Identify which cell holds the provided text, then report its (X, Y) central coordinate. 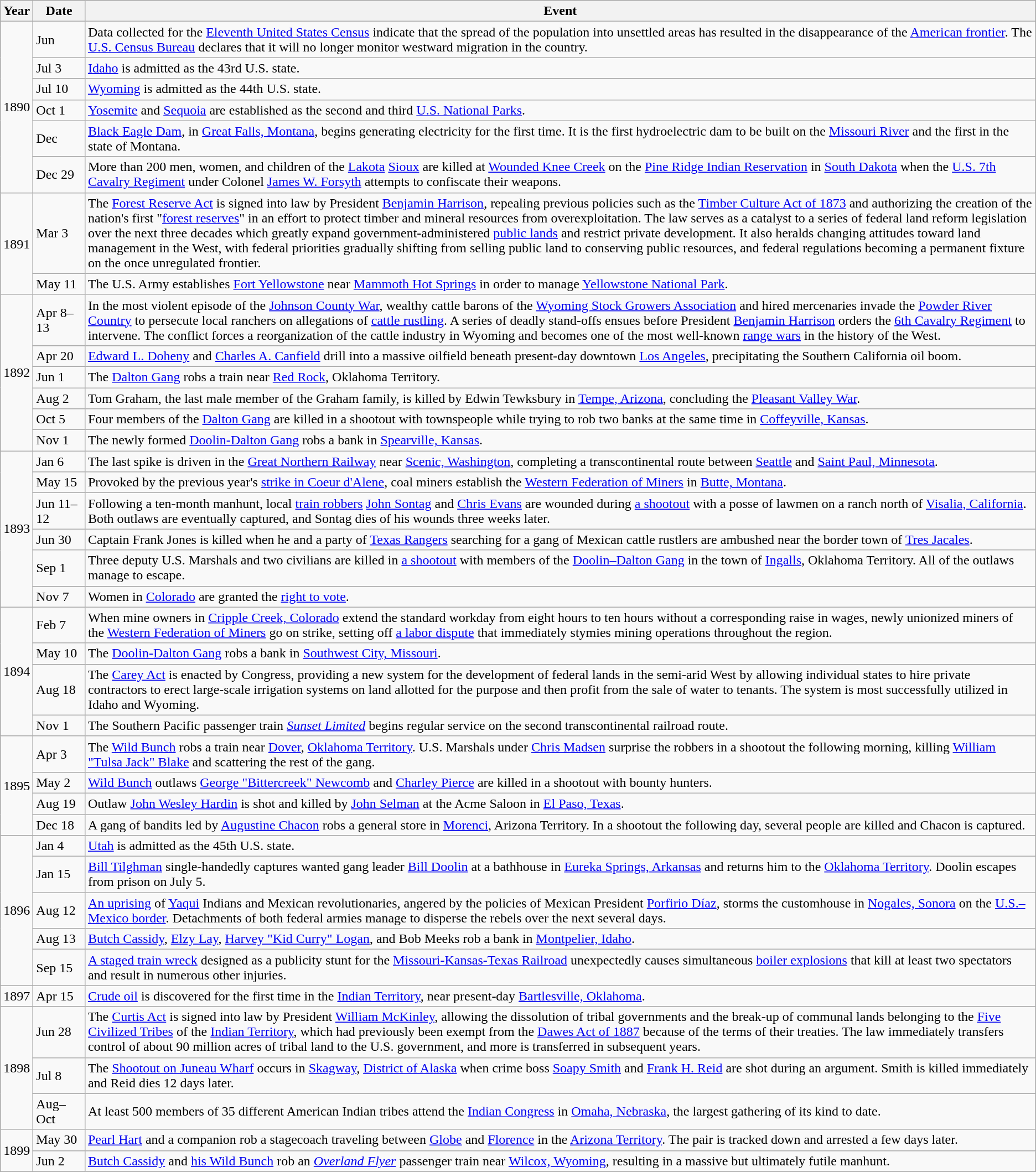
Year (17, 11)
Four members of the Dalton Gang are killed in a shootout with townspeople while trying to rob two banks at the same time in Coffeyville, Kansas. (560, 419)
Women in Colorado are granted the right to vote. (560, 597)
Wyoming is admitted as the 44th U.S. state. (560, 89)
Yosemite and Sequoia are established as the second and third U.S. National Parks. (560, 110)
Jul 3 (59, 68)
Apr 8–13 (59, 320)
Aug 18 (59, 689)
Mar 3 (59, 233)
Dec 29 (59, 175)
Jun 30 (59, 540)
Wild Bunch outlaws George "Bittercreek" Newcomb and Charley Pierce are killed in a shootout with bounty hunters. (560, 782)
1893 (17, 529)
The newly formed Doolin-Dalton Gang robs a bank in Spearville, Kansas. (560, 440)
May 15 (59, 483)
Jan 15 (59, 874)
1898 (17, 1068)
Jul 8 (59, 1076)
Dec 18 (59, 825)
Aug–Oct (59, 1111)
Outlaw John Wesley Hardin is shot and killed by John Selman at the Acme Saloon in El Paso, Texas. (560, 803)
1899 (17, 1150)
At least 500 members of 35 different American Indian tribes attend the Indian Congress in Omaha, Nebraska, the largest gathering of its kind to date. (560, 1111)
The Doolin-Dalton Gang robs a bank in Southwest City, Missouri. (560, 654)
Aug 19 (59, 803)
May 2 (59, 782)
Idaho is admitted as the 43rd U.S. state. (560, 68)
Oct 1 (59, 110)
Aug 13 (59, 939)
1890 (17, 107)
Aug 12 (59, 911)
Utah is admitted as the 45th U.S. state. (560, 846)
Tom Graham, the last male member of the Graham family, is killed by Edwin Tewksbury in Tempe, Arizona, concluding the Pleasant Valley War. (560, 398)
1892 (17, 372)
Jun 11–12 (59, 511)
Oct 5 (59, 419)
Crude oil is discovered for the first time in the Indian Territory, near present-day Bartlesville, Oklahoma. (560, 996)
Sep 15 (59, 967)
1894 (17, 672)
Feb 7 (59, 625)
Butch Cassidy, Elzy Lay, Harvey "Kid Curry" Logan, and Bob Meeks rob a bank in Montpelier, Idaho. (560, 939)
1897 (17, 996)
The U.S. Army establishes Fort Yellowstone near Mammoth Hot Springs in order to manage Yellowstone National Park. (560, 284)
Jun 2 (59, 1161)
1891 (17, 243)
May 30 (59, 1140)
Aug 2 (59, 398)
Apr 20 (59, 356)
Nov 7 (59, 597)
Sep 1 (59, 568)
1895 (17, 786)
Butch Cassidy and his Wild Bunch rob an Overland Flyer passenger train near Wilcox, Wyoming, resulting in a massive but ultimately futile manhunt. (560, 1161)
The Southern Pacific passenger train Sunset Limited begins regular service on the second transcontinental railroad route. (560, 725)
Jul 10 (59, 89)
Provoked by the previous year's strike in Coeur d'Alene, coal miners establish the Western Federation of Miners in Butte, Montana. (560, 483)
May 10 (59, 654)
1896 (17, 911)
Jun 28 (59, 1032)
Apr 3 (59, 754)
Jan 6 (59, 461)
Jun 1 (59, 377)
Dec (59, 138)
Jan 4 (59, 846)
The Dalton Gang robs a train near Red Rock, Oklahoma Territory. (560, 377)
Event (560, 11)
May 11 (59, 284)
Date (59, 11)
Apr 15 (59, 996)
Jun (59, 40)
